Scan for the cell matching the given text and deliver its (X, Y) coordinate at center. 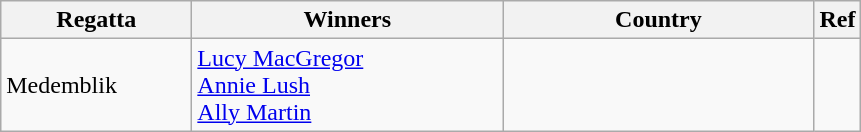
Winners (348, 20)
Regatta (96, 20)
Ref (838, 20)
Medemblik (96, 85)
Country (658, 20)
Lucy MacGregorAnnie LushAlly Martin (348, 85)
